Output the (X, Y) coordinate of the center of the cell containing the given text.  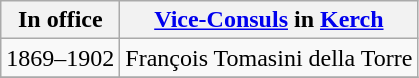
1869–1902 (60, 58)
In office (60, 20)
François Tomasini della Torre (269, 58)
Vice-Consuls in Kerch (269, 20)
